Search for the cell housing the specified text and yield its [x, y] center coordinate. 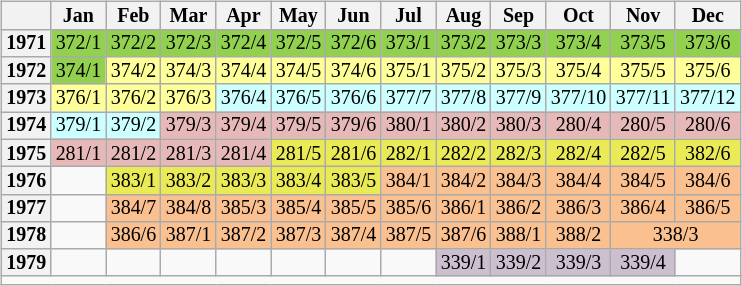
377/10 [578, 98]
Apr [244, 16]
374/1 [78, 70]
377/12 [708, 98]
386/1 [464, 208]
385/6 [408, 208]
379/3 [188, 126]
338/3 [676, 234]
380/3 [518, 126]
1979 [26, 262]
374/2 [134, 70]
376/2 [134, 98]
Mar [188, 16]
1973 [26, 98]
379/1 [78, 126]
374/5 [298, 70]
384/1 [408, 180]
387/1 [188, 234]
373/5 [643, 42]
384/3 [518, 180]
Nov [643, 16]
373/4 [578, 42]
375/5 [643, 70]
376/1 [78, 98]
372/2 [134, 42]
281/4 [244, 152]
374/4 [244, 70]
385/3 [244, 208]
280/4 [578, 126]
386/4 [643, 208]
384/7 [134, 208]
Oct [578, 16]
379/4 [244, 126]
383/3 [244, 180]
1972 [26, 70]
387/4 [354, 234]
Sep [518, 16]
386/6 [134, 234]
1978 [26, 234]
374/6 [354, 70]
376/6 [354, 98]
387/6 [464, 234]
373/1 [408, 42]
372/5 [298, 42]
281/3 [188, 152]
376/5 [298, 98]
339/4 [643, 262]
376/3 [188, 98]
376/4 [244, 98]
373/3 [518, 42]
282/2 [464, 152]
339/3 [578, 262]
379/6 [354, 126]
379/2 [134, 126]
281/6 [354, 152]
372/1 [78, 42]
380/1 [408, 126]
1976 [26, 180]
380/2 [464, 126]
377/8 [464, 98]
377/11 [643, 98]
386/3 [578, 208]
385/5 [354, 208]
375/1 [408, 70]
375/6 [708, 70]
387/2 [244, 234]
384/8 [188, 208]
375/3 [518, 70]
372/6 [354, 42]
384/5 [643, 180]
282/5 [643, 152]
383/5 [354, 180]
384/4 [578, 180]
Feb [134, 16]
282/4 [578, 152]
388/2 [578, 234]
1977 [26, 208]
Aug [464, 16]
282/3 [518, 152]
382/6 [708, 152]
281/1 [78, 152]
383/4 [298, 180]
282/1 [408, 152]
373/6 [708, 42]
373/2 [464, 42]
280/6 [708, 126]
1975 [26, 152]
383/2 [188, 180]
Jan [78, 16]
385/4 [298, 208]
Jul [408, 16]
372/3 [188, 42]
388/1 [518, 234]
386/5 [708, 208]
375/2 [464, 70]
339/2 [518, 262]
May [298, 16]
339/1 [464, 262]
281/5 [298, 152]
384/2 [464, 180]
377/9 [518, 98]
Jun [354, 16]
377/7 [408, 98]
1971 [26, 42]
386/2 [518, 208]
Dec [708, 16]
281/2 [134, 152]
387/5 [408, 234]
374/3 [188, 70]
384/6 [708, 180]
1974 [26, 126]
387/3 [298, 234]
375/4 [578, 70]
280/5 [643, 126]
383/1 [134, 180]
372/4 [244, 42]
379/5 [298, 126]
